For the text-containing cell, return its midpoint in [x, y] coordinate format. 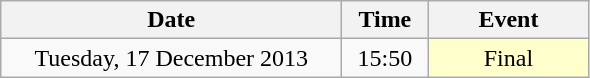
Event [508, 20]
15:50 [385, 58]
Tuesday, 17 December 2013 [172, 58]
Date [172, 20]
Time [385, 20]
Final [508, 58]
